From the cell containing the given text, extract its center point as (x, y) coordinate. 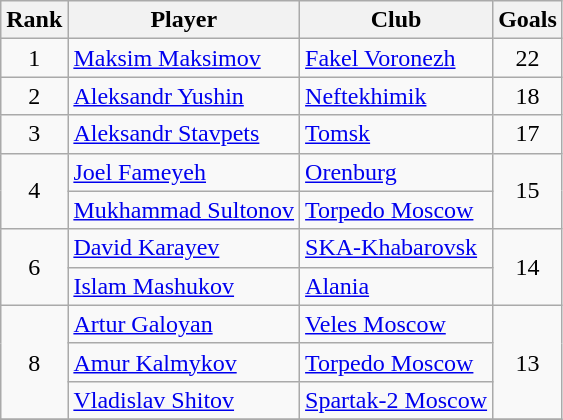
SKA-Khabarovsk (396, 248)
14 (528, 267)
4 (34, 191)
Tomsk (396, 134)
Amur Kalmykov (184, 362)
Veles Moscow (396, 324)
17 (528, 134)
8 (34, 362)
Club (396, 20)
Maksim Maksimov (184, 58)
Mukhammad Sultonov (184, 210)
Player (184, 20)
Artur Galoyan (184, 324)
Islam Mashukov (184, 286)
18 (528, 96)
Aleksandr Stavpets (184, 134)
Goals (528, 20)
6 (34, 267)
Spartak-2 Moscow (396, 400)
3 (34, 134)
Aleksandr Yushin (184, 96)
Joel Fameyeh (184, 172)
Orenburg (396, 172)
Alania (396, 286)
1 (34, 58)
Vladislav Shitov (184, 400)
David Karayev (184, 248)
Rank (34, 20)
13 (528, 362)
15 (528, 191)
Fakel Voronezh (396, 58)
22 (528, 58)
2 (34, 96)
Neftekhimik (396, 96)
